Locate the cell with the specified text and output its (x, y) center coordinate. 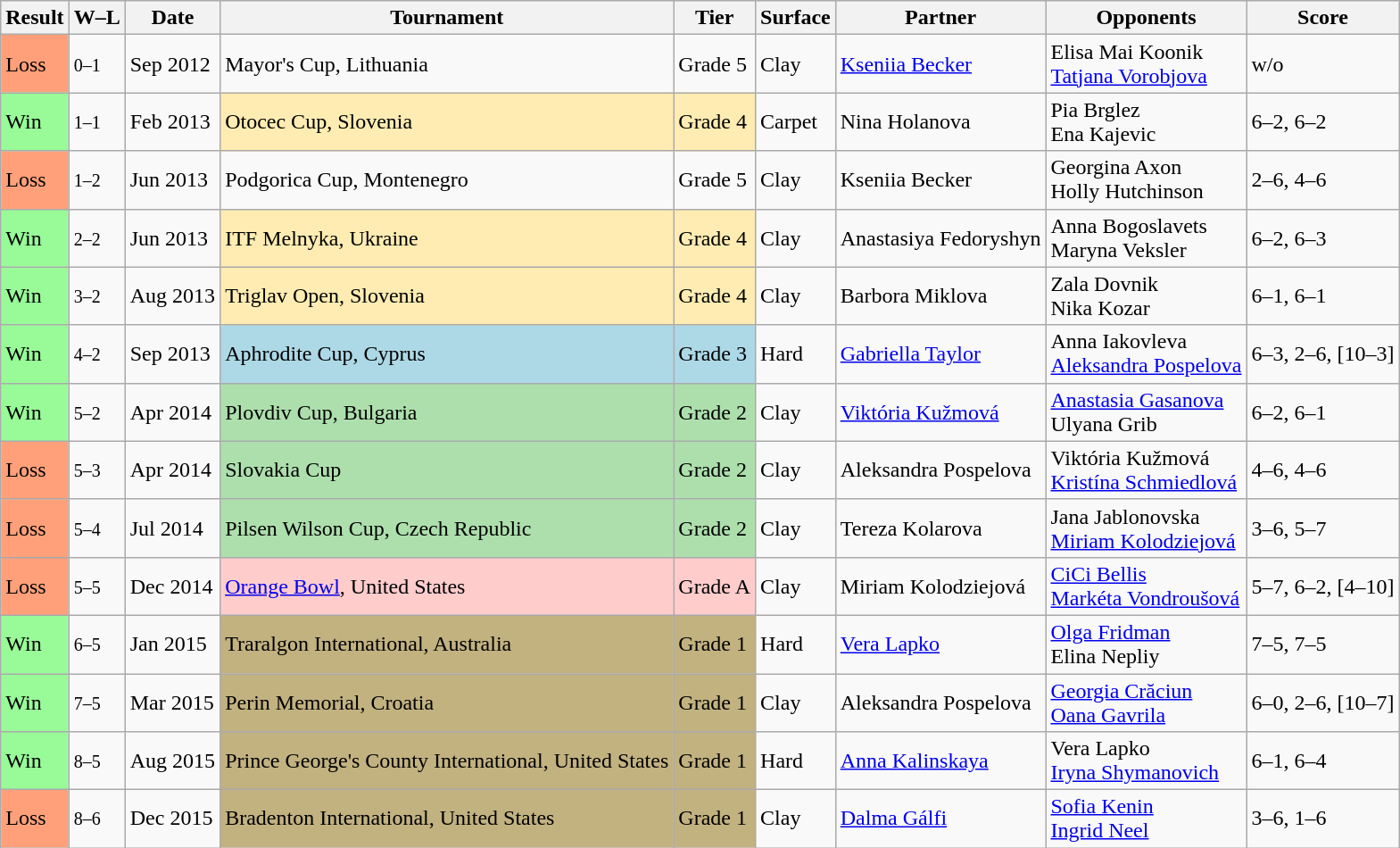
0–1 (96, 64)
3–6, 1–6 (1322, 819)
Tier (715, 18)
Anna Kalinskaya (940, 761)
Elisa Mai Koonik Tatjana Vorobjova (1146, 64)
Aphrodite Cup, Cyprus (447, 353)
Perin Memorial, Croatia (447, 702)
4–2 (96, 353)
Mayor's Cup, Lithuania (447, 64)
Sep 2012 (172, 64)
6–0, 2–6, [10–7] (1322, 702)
w/o (1322, 64)
2–2 (96, 237)
Grade A (715, 586)
Aug 2015 (172, 761)
5–2 (96, 412)
Mar 2015 (172, 702)
6–3, 2–6, [10–3] (1322, 353)
Anna Bogoslavets Maryna Veksler (1146, 237)
6–1, 6–1 (1322, 296)
3–2 (96, 296)
Tereza Kolarova (940, 528)
1–2 (96, 180)
2–6, 4–6 (1322, 180)
Result (35, 18)
Bradenton International, United States (447, 819)
Vera Lapko Iryna Shymanovich (1146, 761)
Georgina Axon Holly Hutchinson (1146, 180)
Carpet (796, 121)
Georgia Crăciun Oana Gavrila (1146, 702)
Zala Dovnik Nika Kozar (1146, 296)
5–4 (96, 528)
Slovakia Cup (447, 470)
Jul 2014 (172, 528)
Grade 3 (715, 353)
Dec 2014 (172, 586)
Tournament (447, 18)
Viktória Kužmová (940, 412)
7–5 (96, 702)
6–2, 6–3 (1322, 237)
Sep 2013 (172, 353)
6–5 (96, 644)
8–6 (96, 819)
Anna Iakovleva Aleksandra Pospelova (1146, 353)
Traralgon International, Australia (447, 644)
1–1 (96, 121)
Vera Lapko (940, 644)
Score (1322, 18)
Jana Jablonovska Miriam Kolodziejová (1146, 528)
5–3 (96, 470)
Viktória Kužmová Kristína Schmiedlová (1146, 470)
Triglav Open, Slovenia (447, 296)
Jan 2015 (172, 644)
Feb 2013 (172, 121)
6–2, 6–2 (1322, 121)
Opponents (1146, 18)
Olga Fridman Elina Nepliy (1146, 644)
Anastasiya Fedoryshyn (940, 237)
Sofia Kenin Ingrid Neel (1146, 819)
Partner (940, 18)
Orange Bowl, United States (447, 586)
8–5 (96, 761)
Surface (796, 18)
Dec 2015 (172, 819)
Podgorica Cup, Montenegro (447, 180)
Miriam Kolodziejová (940, 586)
Date (172, 18)
Barbora Miklova (940, 296)
5–7, 6–2, [4–10] (1322, 586)
W–L (96, 18)
4–6, 4–6 (1322, 470)
Pia Brglez Ena Kajevic (1146, 121)
7–5, 7–5 (1322, 644)
Dalma Gálfi (940, 819)
Otocec Cup, Slovenia (447, 121)
Nina Holanova (940, 121)
6–2, 6–1 (1322, 412)
CiCi Bellis Markéta Vondroušová (1146, 586)
3–6, 5–7 (1322, 528)
6–1, 6–4 (1322, 761)
5–5 (96, 586)
ITF Melnyka, Ukraine (447, 237)
Prince George's County International, United States (447, 761)
Aug 2013 (172, 296)
Pilsen Wilson Cup, Czech Republic (447, 528)
Anastasia Gasanova Ulyana Grib (1146, 412)
Gabriella Taylor (940, 353)
Plovdiv Cup, Bulgaria (447, 412)
